Search for the cell housing the specified text and yield its (x, y) center coordinate. 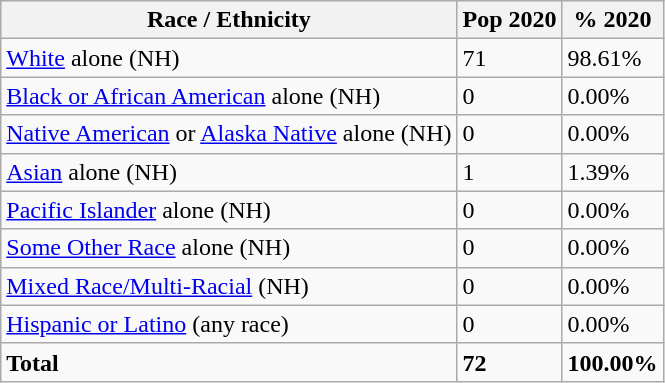
Some Other Race alone (NH) (229, 248)
Pacific Islander alone (NH) (229, 210)
1.39% (612, 172)
White alone (NH) (229, 58)
98.61% (612, 58)
Asian alone (NH) (229, 172)
100.00% (612, 362)
Pop 2020 (510, 20)
Black or African American alone (NH) (229, 96)
Race / Ethnicity (229, 20)
Hispanic or Latino (any race) (229, 324)
71 (510, 58)
% 2020 (612, 20)
Total (229, 362)
1 (510, 172)
Mixed Race/Multi-Racial (NH) (229, 286)
72 (510, 362)
Native American or Alaska Native alone (NH) (229, 134)
